Return [x, y] of the center of cell containing provided text 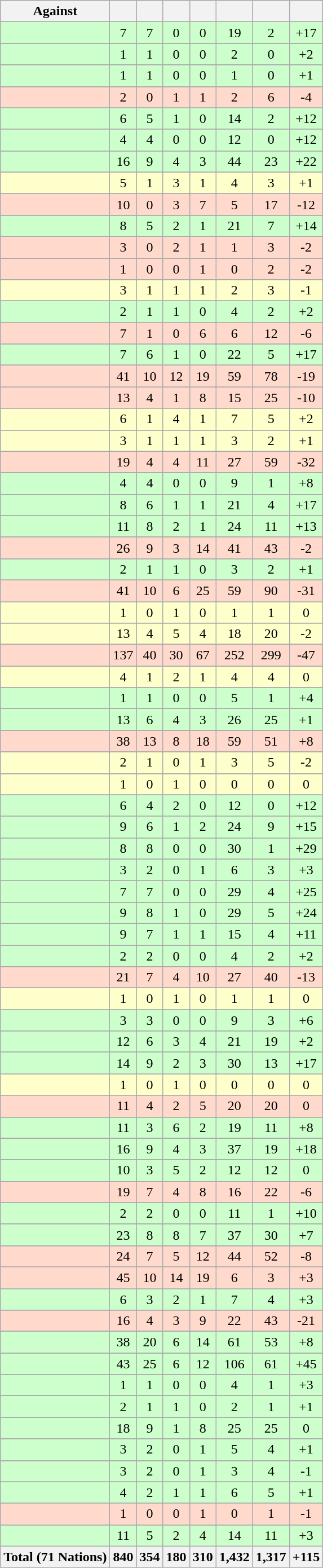
53 [271, 1342]
+14 [306, 226]
-13 [306, 977]
+10 [306, 1213]
299 [271, 655]
78 [271, 376]
-47 [306, 655]
45 [123, 1278]
106 [234, 1364]
1,432 [234, 1557]
51 [271, 741]
+15 [306, 827]
1,317 [271, 1557]
-32 [306, 462]
+7 [306, 1235]
+11 [306, 934]
90 [271, 591]
-10 [306, 398]
180 [176, 1557]
+6 [306, 1020]
-4 [306, 97]
Against [55, 11]
52 [271, 1256]
17 [271, 204]
+25 [306, 891]
+24 [306, 913]
-8 [306, 1256]
-19 [306, 376]
+4 [306, 698]
-31 [306, 591]
+115 [306, 1557]
+29 [306, 848]
354 [150, 1557]
-12 [306, 204]
+22 [306, 161]
252 [234, 655]
310 [203, 1557]
840 [123, 1557]
+13 [306, 526]
+18 [306, 1149]
-21 [306, 1321]
67 [203, 655]
Total (71 Nations) [55, 1557]
+45 [306, 1364]
137 [123, 655]
